Provide the [X, Y] coordinate of the cell's center where the given text is located.  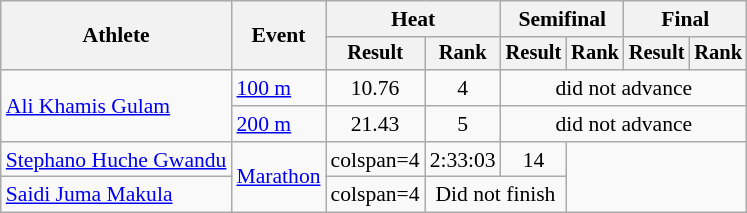
10.76 [376, 88]
21.43 [376, 124]
Did not finish [496, 195]
4 [463, 88]
Saidi Juma Makula [116, 195]
14 [534, 160]
Final [686, 19]
Marathon [278, 178]
Ali Khamis Gulam [116, 106]
Heat [414, 19]
200 m [278, 124]
Event [278, 36]
Athlete [116, 36]
5 [463, 124]
100 m [278, 88]
Semifinal [562, 19]
2:33:03 [463, 160]
Stephano Huche Gwandu [116, 160]
